Provide the (x, y) coordinate of the cell's center where the given text is located.  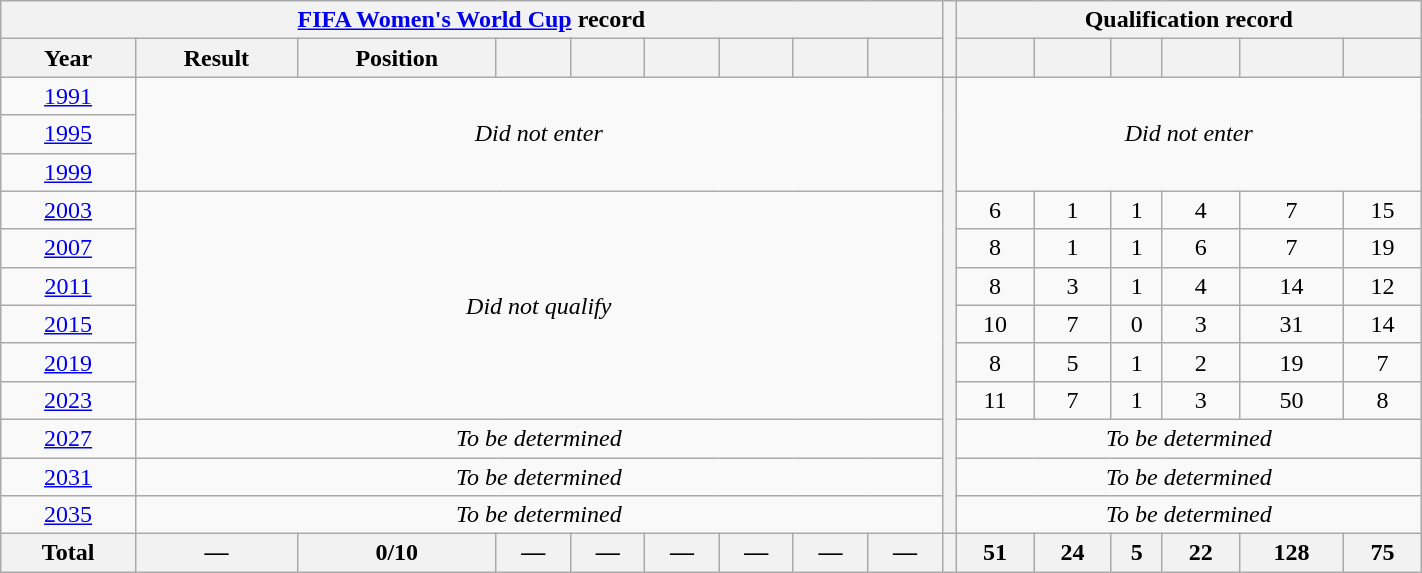
Year (68, 58)
12 (1383, 286)
0/10 (396, 553)
1995 (68, 134)
Did not qualify (538, 305)
128 (1292, 553)
Position (396, 58)
22 (1200, 553)
15 (1383, 210)
11 (994, 400)
2023 (68, 400)
31 (1292, 324)
51 (994, 553)
2 (1200, 362)
75 (1383, 553)
1999 (68, 172)
2031 (68, 477)
FIFA Women's World Cup record (472, 20)
50 (1292, 400)
2003 (68, 210)
2027 (68, 438)
2011 (68, 286)
1991 (68, 96)
0 (1136, 324)
10 (994, 324)
2007 (68, 248)
Result (216, 58)
Qualification record (1188, 20)
Total (68, 553)
2015 (68, 324)
2019 (68, 362)
24 (1072, 553)
2035 (68, 515)
